Provide the (x, y) coordinate of the cell's center where the given text is located.  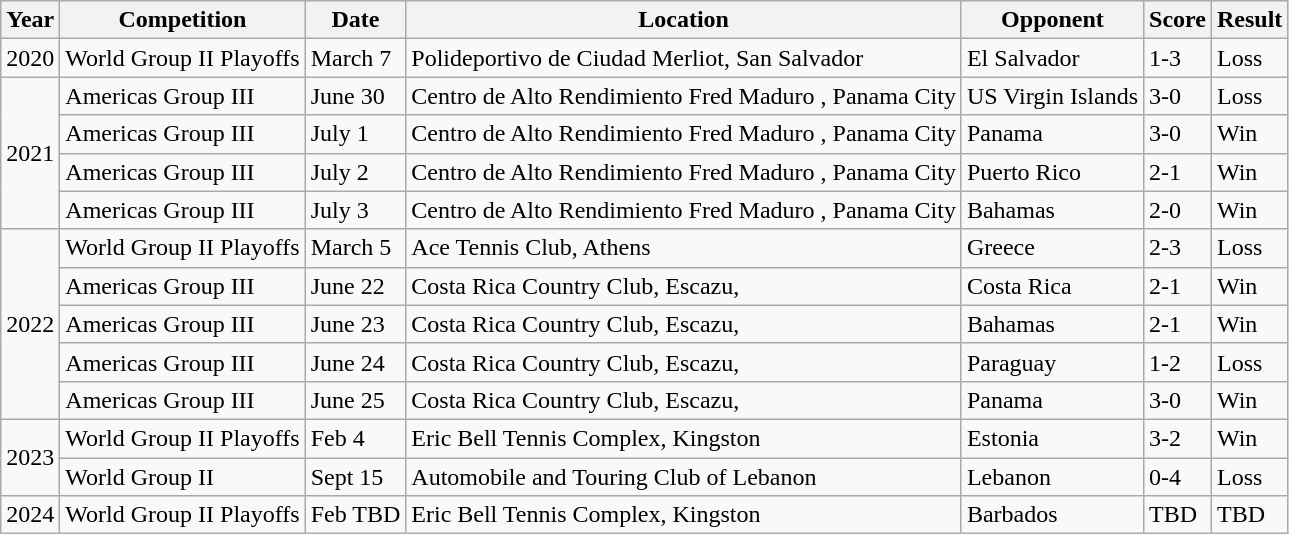
2-0 (1178, 210)
Score (1178, 20)
June 25 (356, 400)
2021 (30, 153)
Paraguay (1052, 362)
2020 (30, 58)
Feb 4 (356, 438)
Costa Rica (1052, 286)
Sept 15 (356, 477)
Location (684, 20)
Ace Tennis Club, Athens (684, 248)
2023 (30, 457)
Greece (1052, 248)
2-3 (1178, 248)
2022 (30, 324)
El Salvador (1052, 58)
2024 (30, 515)
Feb TBD (356, 515)
July 1 (356, 134)
US Virgin Islands (1052, 96)
3-2 (1178, 438)
July 3 (356, 210)
June 22 (356, 286)
June 30 (356, 96)
Lebanon (1052, 477)
Result (1249, 20)
Estonia (1052, 438)
Barbados (1052, 515)
1-3 (1178, 58)
July 2 (356, 172)
Year (30, 20)
0-4 (1178, 477)
World Group II (182, 477)
Date (356, 20)
Automobile and Touring Club of Lebanon (684, 477)
June 24 (356, 362)
Polideportivo de Ciudad Merliot, San Salvador (684, 58)
Opponent (1052, 20)
1-2 (1178, 362)
Puerto Rico (1052, 172)
March 5 (356, 248)
June 23 (356, 324)
Competition (182, 20)
March 7 (356, 58)
